Return (X, Y) of the center of cell containing provided text 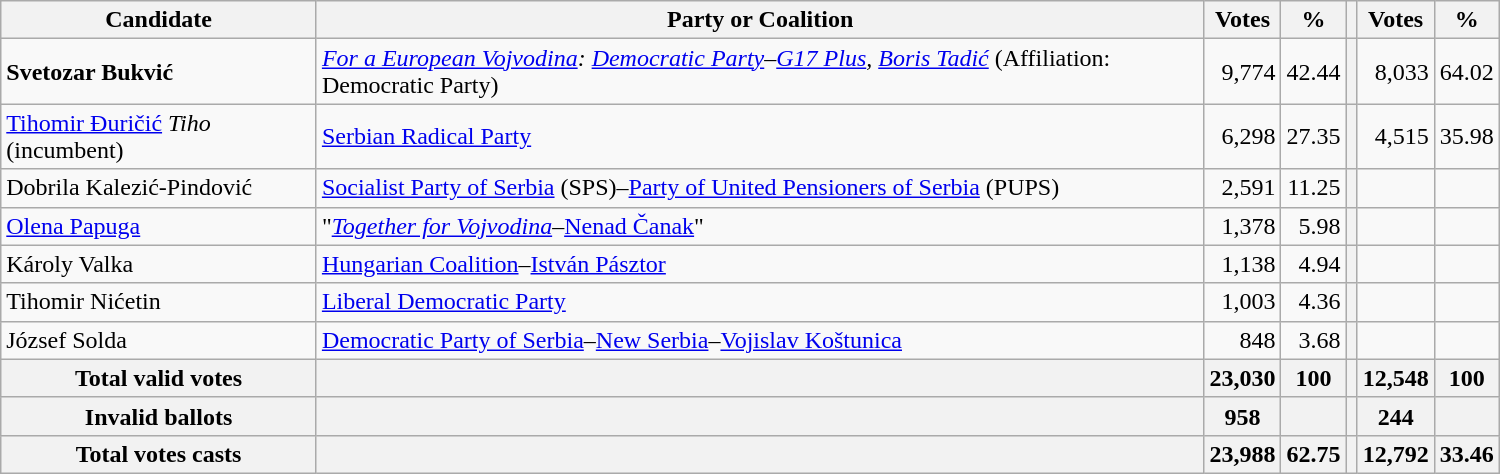
33.46 (1466, 454)
4,515 (1396, 136)
12,548 (1396, 378)
Olena Papuga (159, 226)
József Solda (159, 340)
35.98 (1466, 136)
Tihomir Đuričić Tiho (incumbent) (159, 136)
Serbian Radical Party (760, 136)
12,792 (1396, 454)
Invalid ballots (159, 416)
42.44 (1314, 72)
958 (1242, 416)
Hungarian Coalition–István Pásztor (760, 264)
Democratic Party of Serbia–New Serbia–Vojislav Koštunica (760, 340)
"Together for Vojvodina–Nenad Čanak" (760, 226)
Candidate (159, 20)
Dobrila Kalezić-Pindović (159, 188)
Tihomir Nićetin (159, 302)
Total votes casts (159, 454)
Total valid votes (159, 378)
1,138 (1242, 264)
848 (1242, 340)
23,030 (1242, 378)
Károly Valka (159, 264)
23,988 (1242, 454)
64.02 (1466, 72)
6,298 (1242, 136)
For a European Vojvodina: Democratic Party–G17 Plus, Boris Tadić (Affiliation: Democratic Party) (760, 72)
62.75 (1314, 454)
Party or Coalition (760, 20)
1,003 (1242, 302)
8,033 (1396, 72)
4.36 (1314, 302)
27.35 (1314, 136)
Liberal Democratic Party (760, 302)
1,378 (1242, 226)
11.25 (1314, 188)
5.98 (1314, 226)
2,591 (1242, 188)
9,774 (1242, 72)
Socialist Party of Serbia (SPS)–Party of United Pensioners of Serbia (PUPS) (760, 188)
3.68 (1314, 340)
4.94 (1314, 264)
Svetozar Bukvić (159, 72)
244 (1396, 416)
